Extract the (X, Y) coordinate from the center of the cell holding the provided text.  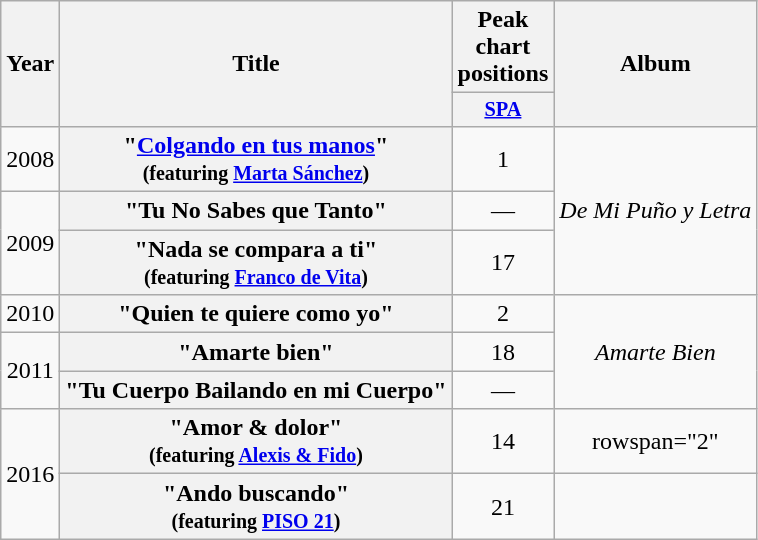
"Tu Cuerpo Bailando en mi Cuerpo" (256, 390)
De Mi Puño y Letra (656, 210)
"Ando buscando"(featuring PISO 21) (256, 506)
SPA (503, 110)
2010 (30, 314)
2009 (30, 244)
"Tu No Sabes que Tanto" (256, 211)
2016 (30, 474)
1 (503, 158)
rowspan="2" (656, 442)
"Colgando en tus manos"(featuring Marta Sánchez) (256, 158)
Title (256, 64)
18 (503, 352)
2008 (30, 158)
14 (503, 442)
"Nada se compara a ti"(featuring Franco de Vita) (256, 262)
2011 (30, 371)
2 (503, 314)
Peak chart positions (503, 47)
"Quien te quiere como yo" (256, 314)
"Amor & dolor"(featuring Alexis & Fido) (256, 442)
Year (30, 64)
17 (503, 262)
21 (503, 506)
Amarte Bien (656, 352)
"Amarte bien" (256, 352)
Album (656, 64)
